Extract the (x, y) coordinate from the center of the cell holding the provided text.  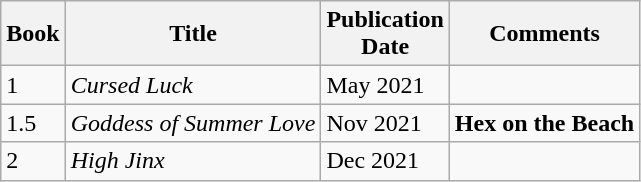
Dec 2021 (385, 161)
Nov 2021 (385, 123)
May 2021 (385, 85)
2 (33, 161)
Goddess of Summer Love (193, 123)
PublicationDate (385, 34)
Cursed Luck (193, 85)
Book (33, 34)
Hex on the Beach (544, 123)
High Jinx (193, 161)
Title (193, 34)
1 (33, 85)
Comments (544, 34)
1.5 (33, 123)
